Provide the [x, y] coordinate of the cell's center where the given text is located.  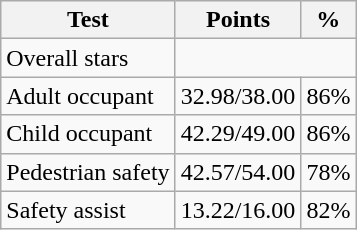
82% [328, 210]
13.22/16.00 [238, 210]
Overall stars [88, 58]
Points [238, 20]
78% [328, 172]
Adult occupant [88, 96]
32.98/38.00 [238, 96]
Test [88, 20]
% [328, 20]
Child occupant [88, 134]
Safety assist [88, 210]
42.29/49.00 [238, 134]
42.57/54.00 [238, 172]
Pedestrian safety [88, 172]
